From the cell containing the given text, extract its center point as [X, Y] coordinate. 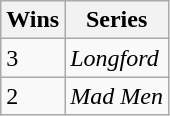
Wins [33, 20]
Series [117, 20]
Mad Men [117, 96]
3 [33, 58]
Longford [117, 58]
2 [33, 96]
